Pinpoint the cell where the given text exists, returning its [X, Y] midpoint coordinate. 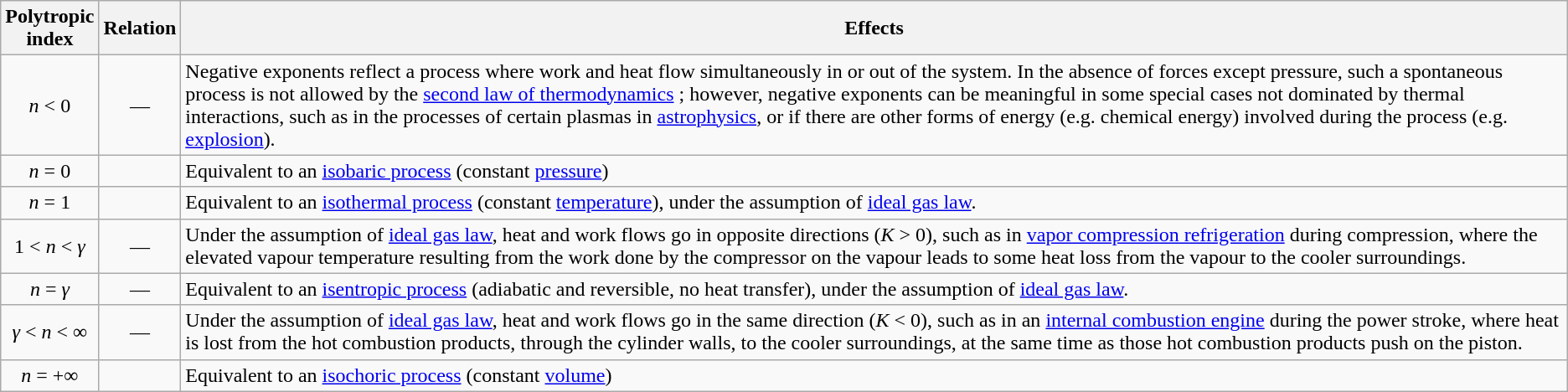
n < 0 [50, 106]
n = 1 [50, 203]
Equivalent to an isentropic process (adiabatic and reversible, no heat transfer), under the assumption of ideal gas law. [874, 289]
γ < n < ∞ [50, 332]
Equivalent to an isobaric process (constant pressure) [874, 171]
Relation [140, 28]
Polytropicindex [50, 28]
n = 0 [50, 171]
n = γ [50, 289]
n = +∞ [50, 375]
Effects [874, 28]
1 < n < γ [50, 246]
Equivalent to an isothermal process (constant temperature), under the assumption of ideal gas law. [874, 203]
Equivalent to an isochoric process (constant volume) [874, 375]
